Detect which cell encompasses the target text, then output its [X, Y] center coordinate. 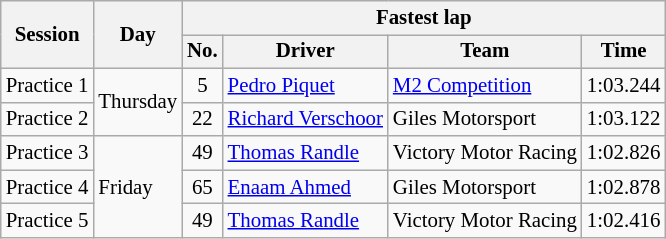
1:03.122 [624, 119]
Practice 1 [48, 85]
M2 Competition [485, 85]
Richard Verschoor [306, 119]
65 [202, 187]
Enaam Ahmed [306, 187]
1:02.826 [624, 153]
Team [485, 51]
Friday [138, 187]
1:03.244 [624, 85]
Practice 4 [48, 187]
Driver [306, 51]
5 [202, 85]
No. [202, 51]
Practice 5 [48, 221]
22 [202, 119]
Fastest lap [424, 18]
Session [48, 35]
Day [138, 35]
Practice 2 [48, 119]
1:02.878 [624, 187]
Pedro Piquet [306, 85]
Time [624, 51]
Thursday [138, 102]
1:02.416 [624, 221]
Practice 3 [48, 153]
